From the cell containing the given text, extract its center point as (X, Y) coordinate. 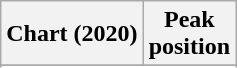
Chart (2020) (72, 34)
Peakposition (189, 34)
